Identify which cell holds the provided text, then report its [X, Y] central coordinate. 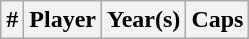
Caps [218, 20]
Player [63, 20]
Year(s) [144, 20]
# [12, 20]
